Return [x, y] of the center of cell containing provided text 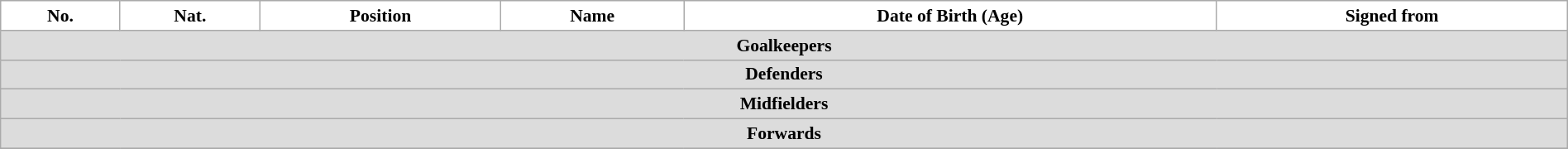
Name [592, 16]
No. [60, 16]
Midfielders [784, 104]
Defenders [784, 74]
Nat. [190, 16]
Date of Birth (Age) [950, 16]
Position [380, 16]
Signed from [1392, 16]
Goalkeepers [784, 46]
Forwards [784, 134]
